Capture the cell that displays the provided text and extract its (X, Y) central coordinate. 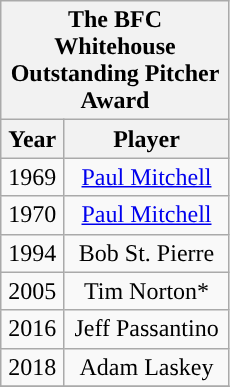
Jeff Passantino (147, 329)
Tim Norton* (147, 291)
2005 (32, 291)
2016 (32, 329)
Adam Laskey (147, 367)
2018 (32, 367)
Year (32, 139)
The BFC Whitehouse Outstanding Pitcher Award (116, 60)
1970 (32, 215)
Bob St. Pierre (147, 253)
Player (147, 139)
1994 (32, 253)
1969 (32, 177)
